Provide the [X, Y] coordinate of the cell's center where the given text is located.  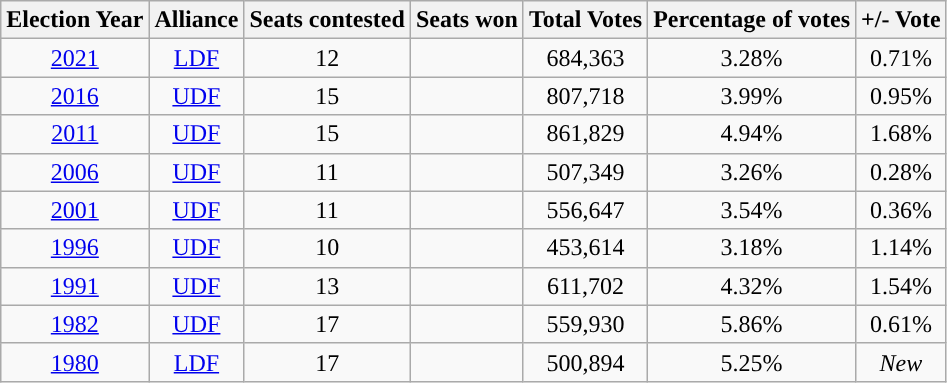
684,363 [585, 58]
1.54% [902, 286]
Seats won [466, 20]
3.18% [752, 248]
1991 [75, 286]
5.25% [752, 362]
New [902, 362]
2011 [75, 134]
556,647 [585, 210]
12 [327, 58]
Seats contested [327, 20]
0.36% [902, 210]
2021 [75, 58]
3.28% [752, 58]
5.86% [752, 324]
453,614 [585, 248]
Alliance [196, 20]
3.26% [752, 172]
1982 [75, 324]
807,718 [585, 96]
1.68% [902, 134]
4.94% [752, 134]
10 [327, 248]
1.14% [902, 248]
4.32% [752, 286]
3.54% [752, 210]
861,829 [585, 134]
0.95% [902, 96]
0.71% [902, 58]
0.28% [902, 172]
Percentage of votes [752, 20]
507,349 [585, 172]
559,930 [585, 324]
Election Year [75, 20]
2006 [75, 172]
2001 [75, 210]
500,894 [585, 362]
+/- Vote [902, 20]
Total Votes [585, 20]
13 [327, 286]
0.61% [902, 324]
611,702 [585, 286]
2016 [75, 96]
1996 [75, 248]
1980 [75, 362]
3.99% [752, 96]
